Provide the (x, y) coordinate of the cell's center where the given text is located.  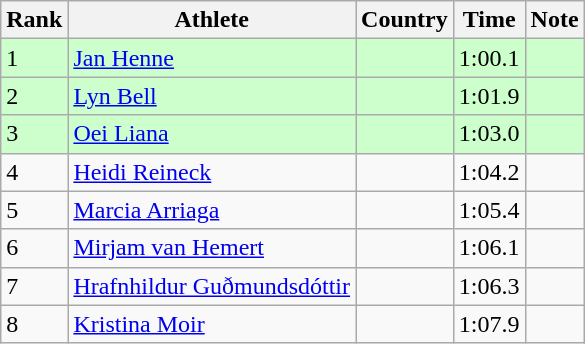
Rank (34, 20)
3 (34, 134)
Marcia Arriaga (212, 210)
Hrafnhildur Guðmundsdóttir (212, 286)
1:06.1 (489, 248)
Note (554, 20)
1:01.9 (489, 96)
Time (489, 20)
Jan Henne (212, 58)
Heidi Reineck (212, 172)
1 (34, 58)
Kristina Moir (212, 324)
1:07.9 (489, 324)
8 (34, 324)
Country (405, 20)
4 (34, 172)
Lyn Bell (212, 96)
1:06.3 (489, 286)
Oei Liana (212, 134)
Athlete (212, 20)
7 (34, 286)
5 (34, 210)
1:05.4 (489, 210)
1:03.0 (489, 134)
1:04.2 (489, 172)
2 (34, 96)
Mirjam van Hemert (212, 248)
1:00.1 (489, 58)
6 (34, 248)
